Locate the cell with the specified text and output its [x, y] center coordinate. 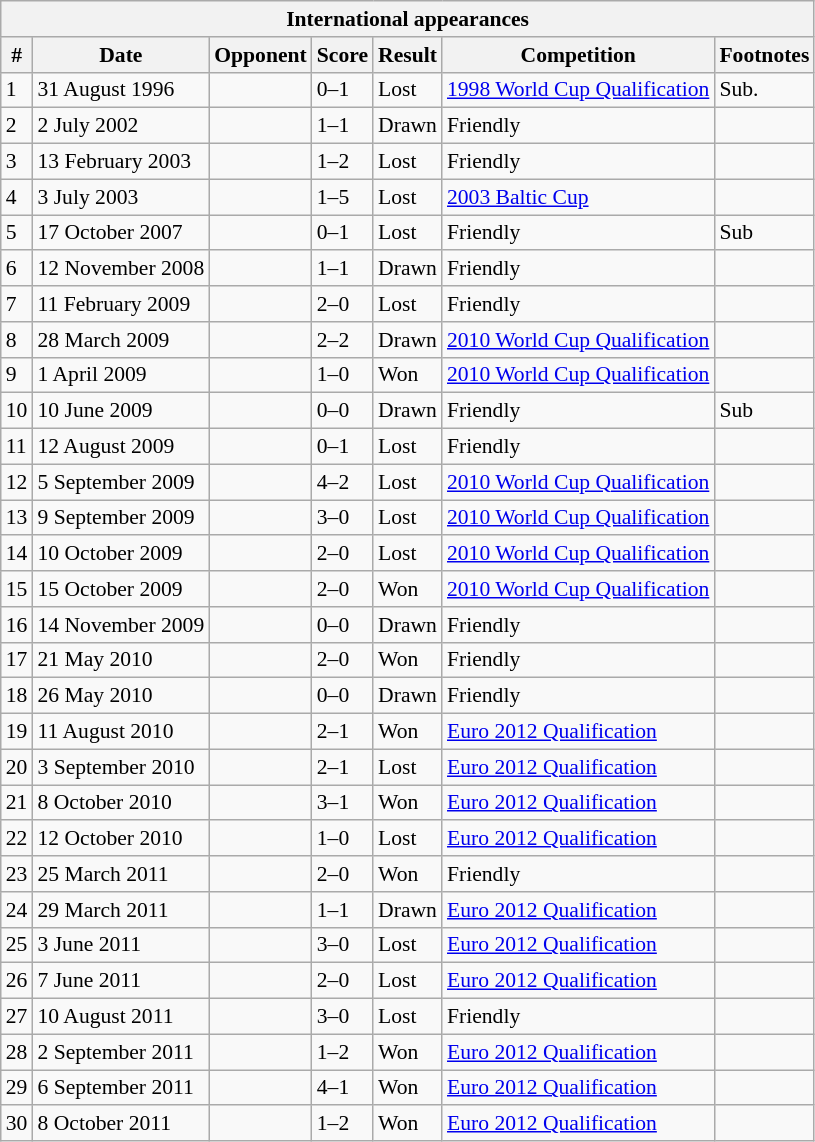
15 October 2009 [120, 589]
12 November 2008 [120, 269]
2–2 [342, 340]
5 September 2009 [120, 482]
25 March 2011 [120, 874]
29 [17, 1088]
11 August 2010 [120, 732]
15 [17, 589]
Opponent [260, 55]
17 [17, 660]
2003 Baltic Cup [578, 197]
11 February 2009 [120, 304]
1 April 2009 [120, 375]
10 [17, 411]
21 [17, 803]
Result [408, 55]
27 [17, 1017]
21 May 2010 [120, 660]
3–1 [342, 803]
24 [17, 910]
14 [17, 554]
14 November 2009 [120, 625]
29 March 2011 [120, 910]
1998 World Cup Qualification [578, 90]
6 September 2011 [120, 1088]
31 August 1996 [120, 90]
4 [17, 197]
1 [17, 90]
28 [17, 1052]
Sub. [764, 90]
20 [17, 767]
30 [17, 1124]
4–1 [342, 1088]
3 June 2011 [120, 945]
2 [17, 126]
12 [17, 482]
22 [17, 839]
11 [17, 447]
18 [17, 696]
28 March 2009 [120, 340]
Score [342, 55]
25 [17, 945]
8 [17, 340]
2 September 2011 [120, 1052]
13 February 2003 [120, 162]
1–5 [342, 197]
6 [17, 269]
7 June 2011 [120, 981]
Date [120, 55]
Footnotes [764, 55]
7 [17, 304]
8 October 2011 [120, 1124]
26 May 2010 [120, 696]
13 [17, 518]
International appearances [408, 19]
9 [17, 375]
# [17, 55]
17 October 2007 [120, 233]
12 October 2010 [120, 839]
3 September 2010 [120, 767]
12 August 2009 [120, 447]
23 [17, 874]
10 June 2009 [120, 411]
19 [17, 732]
4–2 [342, 482]
3 [17, 162]
10 August 2011 [120, 1017]
3 July 2003 [120, 197]
2 July 2002 [120, 126]
10 October 2009 [120, 554]
8 October 2010 [120, 803]
Competition [578, 55]
5 [17, 233]
16 [17, 625]
26 [17, 981]
9 September 2009 [120, 518]
